Extract the [x, y] coordinate from the center of the cell holding the provided text.  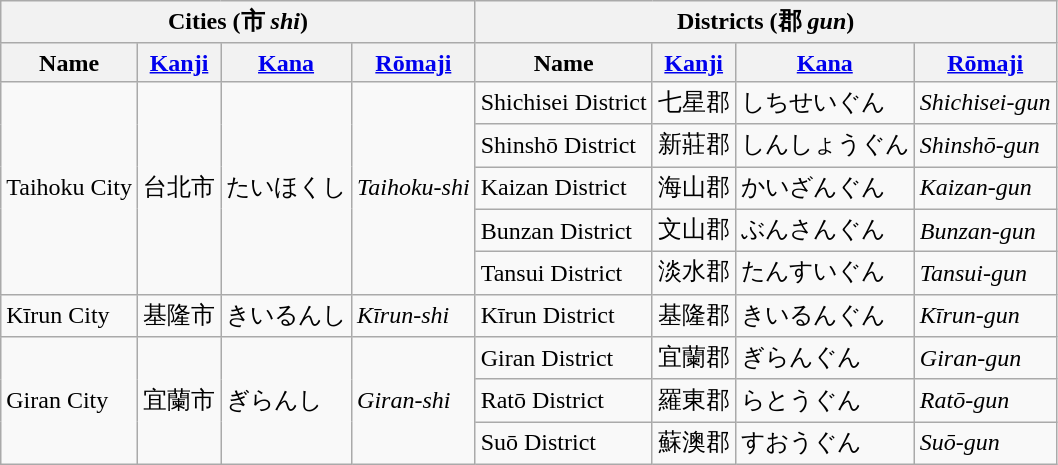
きいるんし [286, 316]
Kīrun City [70, 316]
七星郡 [694, 102]
Cities (市 shi) [238, 22]
Kaizan District [564, 188]
Shichisei District [564, 102]
きいるんぐん [824, 316]
基隆郡 [694, 316]
Shinshō-gun [985, 146]
Tansui District [564, 274]
しんしょうぐん [824, 146]
Shinshō District [564, 146]
Bunzan-gun [985, 230]
Giran-shi [414, 401]
Bunzan District [564, 230]
たいほくし [286, 188]
基隆市 [178, 316]
Suō-gun [985, 444]
新莊郡 [694, 146]
宜蘭市 [178, 401]
ぎらんし [286, 401]
Giran District [564, 358]
Kīrun-shi [414, 316]
Taihoku-shi [414, 188]
すおうぐん [824, 444]
Ratō-gun [985, 400]
台北市 [178, 188]
Kaizan-gun [985, 188]
Giran-gun [985, 358]
蘇澳郡 [694, 444]
羅東郡 [694, 400]
かいざんぐん [824, 188]
Shichisei-gun [985, 102]
淡水郡 [694, 274]
Kīrun-gun [985, 316]
Ratō District [564, 400]
Kīrun District [564, 316]
宜蘭郡 [694, 358]
Districts (郡 gun) [766, 22]
ぎらんぐん [824, 358]
Taihoku City [70, 188]
文山郡 [694, 230]
しちせいぐん [824, 102]
Suō District [564, 444]
ぶんさんぐん [824, 230]
らとうぐん [824, 400]
Tansui-gun [985, 274]
たんすいぐん [824, 274]
海山郡 [694, 188]
Giran City [70, 401]
